Return the [X, Y] coordinate for the center point of the cell that contains the specified text.  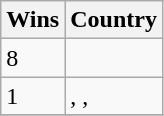
8 [33, 58]
Wins [33, 20]
1 [33, 96]
, , [114, 96]
Country [114, 20]
